From the cell containing the given text, extract its center point as (X, Y) coordinate. 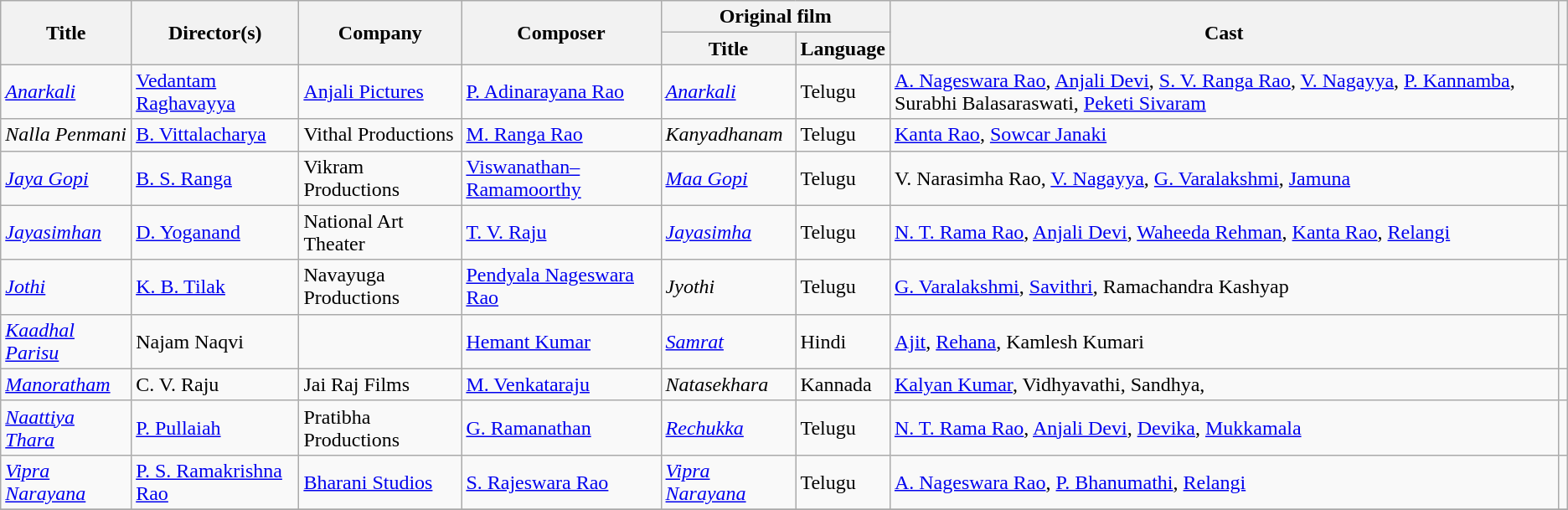
Pratibha Productions (380, 427)
Cast (1224, 33)
A. Nageswara Rao, Anjali Devi, S. V. Ranga Rao, V. Nagayya, P. Kannamba, Surabhi Balasaraswati, Peketi Sivaram (1224, 92)
Rechukka (729, 427)
D. Yoganand (215, 233)
Jyothi (729, 286)
M. Venkataraju (561, 384)
Pendyala Nageswara Rao (561, 286)
Maa Gopi (729, 178)
A. Nageswara Rao, P. Bhanumathi, Relangi (1224, 482)
Kaadhal Parisu (66, 342)
Jayasimhan (66, 233)
Vithal Productions (380, 135)
Natasekhara (729, 384)
M. Ranga Rao (561, 135)
G. Ramanathan (561, 427)
Naattiya Thara (66, 427)
Language (843, 49)
N. T. Rama Rao, Anjali Devi, Waheeda Rehman, Kanta Rao, Relangi (1224, 233)
Composer (561, 33)
Company (380, 33)
Manoratham (66, 384)
Samrat (729, 342)
Hindi (843, 342)
National Art Theater (380, 233)
T. V. Raju (561, 233)
Vedantam Raghavayya (215, 92)
P. S. Ramakrishna Rao (215, 482)
Anjali Pictures (380, 92)
P. Adinarayana Rao (561, 92)
Jai Raj Films (380, 384)
Jothi (66, 286)
K. B. Tilak (215, 286)
Jaya Gopi (66, 178)
Viswanathan–Ramamoorthy (561, 178)
S. Rajeswara Rao (561, 482)
Kalyan Kumar, Vidhyavathi, Sandhya, (1224, 384)
Nalla Penmani (66, 135)
Kanyadhanam (729, 135)
V. Narasimha Rao, V. Nagayya, G. Varalakshmi, Jamuna (1224, 178)
B. Vittalacharya (215, 135)
B. S. Ranga (215, 178)
Navayuga Productions (380, 286)
N. T. Rama Rao, Anjali Devi, Devika, Mukkamala (1224, 427)
C. V. Raju (215, 384)
Hemant Kumar (561, 342)
G. Varalakshmi, Savithri, Ramachandra Kashyap (1224, 286)
P. Pullaiah (215, 427)
Kanta Rao, Sowcar Janaki (1224, 135)
Najam Naqvi (215, 342)
Kannada (843, 384)
Bharani Studios (380, 482)
Vikram Productions (380, 178)
Original film (776, 17)
Ajit, Rehana, Kamlesh Kumari (1224, 342)
Director(s) (215, 33)
Jayasimha (729, 233)
